Capture the cell that displays the provided text and extract its (X, Y) central coordinate. 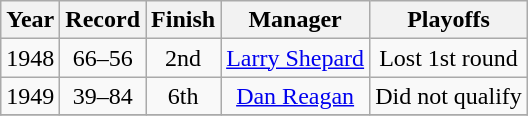
6th (184, 96)
1949 (30, 96)
Manager (296, 20)
1948 (30, 58)
Lost 1st round (449, 58)
2nd (184, 58)
Record (103, 20)
Did not qualify (449, 96)
Finish (184, 20)
Larry Shepard (296, 58)
66–56 (103, 58)
39–84 (103, 96)
Year (30, 20)
Playoffs (449, 20)
Dan Reagan (296, 96)
